Scan for the cell matching the given text and deliver its (x, y) coordinate at center. 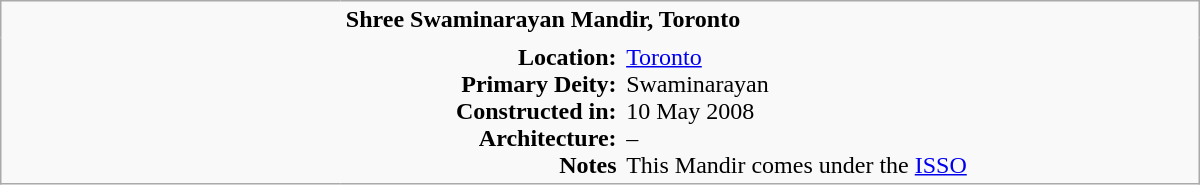
Toronto Swaminarayan 10 May 2008 – This Mandir comes under the ISSO (910, 110)
Location: Primary Deity:Constructed in:Architecture:Notes (481, 110)
Shree Swaminarayan Mandir, Toronto (770, 20)
